Find where the given text appears and provide that cell's center as (x, y) coordinate. 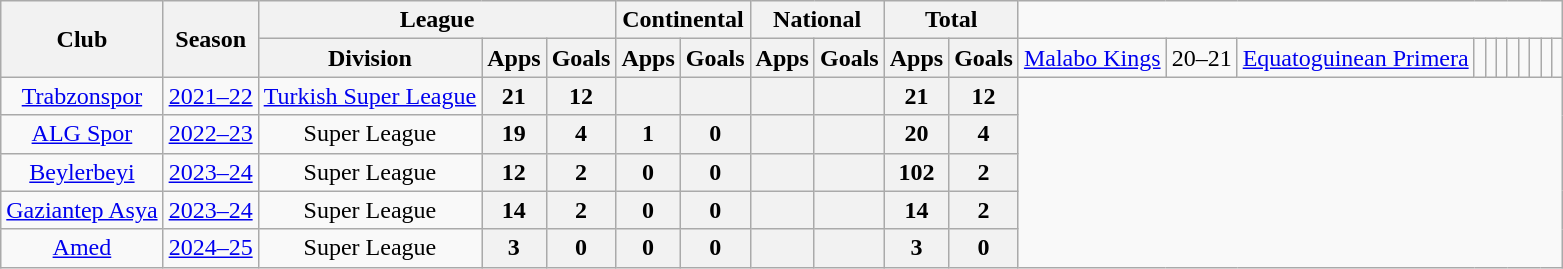
Club (82, 39)
Division (370, 58)
Beylerbeyi (82, 172)
1 (648, 134)
102 (916, 172)
20–21 (1202, 58)
20 (916, 134)
2021–22 (210, 96)
Total (951, 20)
Turkish Super League (370, 96)
Trabzonspor (82, 96)
19 (514, 134)
National (817, 20)
2022–23 (210, 134)
2024–25 (210, 248)
League (437, 20)
Equatoguinean Primera (1356, 58)
Malabo Kings (1092, 58)
Continental (683, 20)
Season (210, 39)
ALG Spor (82, 134)
Amed (82, 248)
Gaziantep Asya (82, 210)
